Locate the cell with the specified text and output its [x, y] center coordinate. 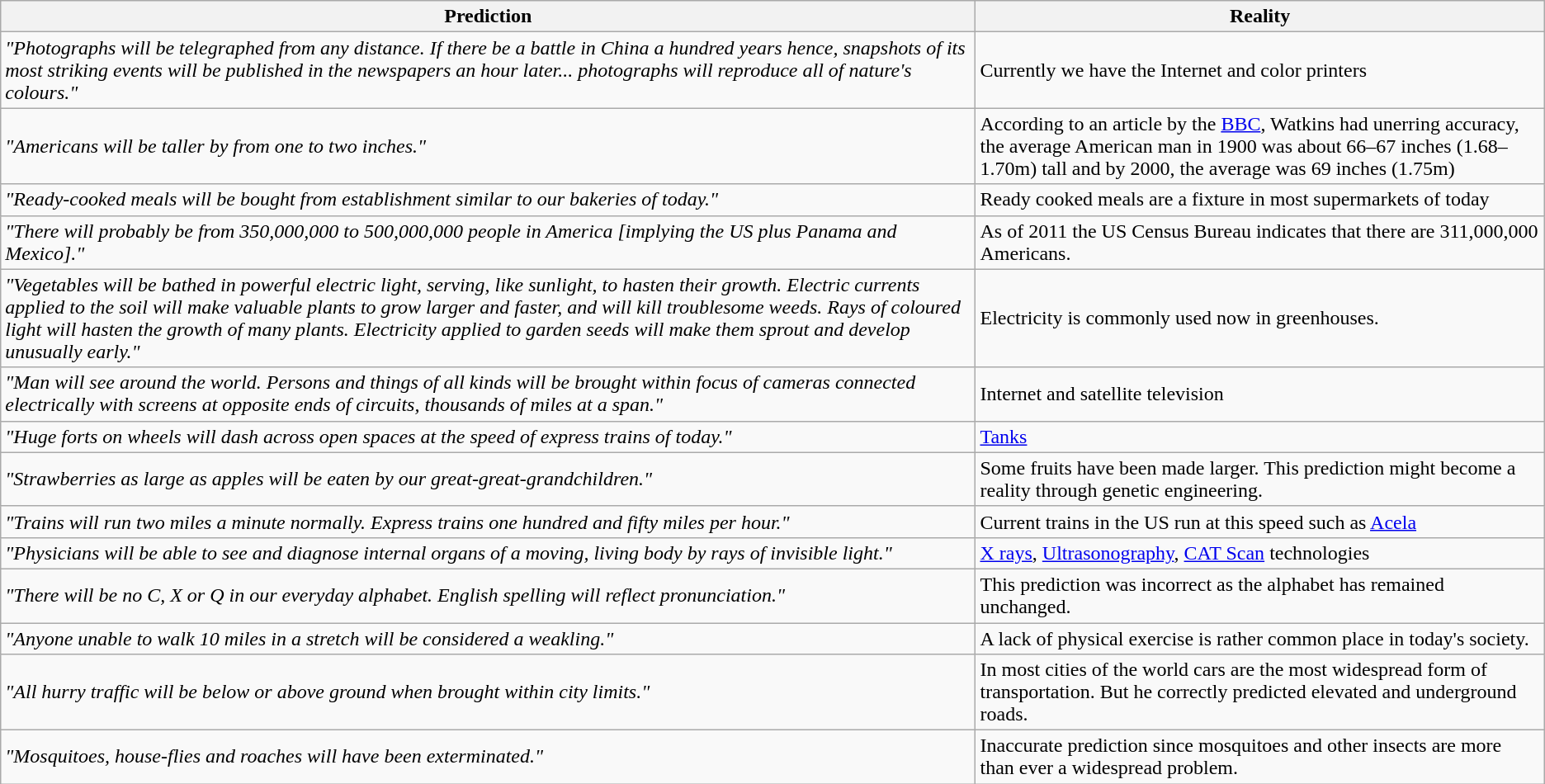
Some fruits have been made larger. This prediction might become a reality through genetic engineering. [1259, 479]
"There will probably be from 350,000,000 to 500,000,000 people in America [implying the US plus Panama and Mexico]." [489, 243]
Electricity is commonly used now in greenhouses. [1259, 319]
"Strawberries as large as apples will be eaten by our great-great-grandchildren." [489, 479]
Inaccurate prediction since mosquitoes and other insects are more than ever a widespread problem. [1259, 758]
Reality [1259, 17]
"There will be no C, X or Q in our everyday alphabet. English spelling will reflect pronunciation." [489, 596]
"Huge forts on wheels will dash across open spaces at the speed of express trains of today." [489, 437]
Tanks [1259, 437]
Currently we have the Internet and color printers [1259, 70]
This prediction was incorrect as the alphabet has remained unchanged. [1259, 596]
"Mosquitoes, house-flies and roaches will have been exterminated." [489, 758]
Internet and satellite television [1259, 394]
Current trains in the US run at this speed such as Acela [1259, 522]
In most cities of the world cars are the most widespread form of transportation. But he correctly predicted elevated and underground roads. [1259, 692]
"Anyone unable to walk 10 miles in a stretch will be considered a weakling." [489, 638]
"All hurry traffic will be below or above ground when brought within city limits." [489, 692]
"Trains will run two miles a minute normally. Express trains one hundred and fifty miles per hour." [489, 522]
"Americans will be taller by from one to two inches." [489, 146]
As of 2011 the US Census Bureau indicates that there are 311,000,000 Americans. [1259, 243]
"Physicians will be able to see and diagnose internal organs of a moving, living body by rays of invisible light." [489, 553]
X rays, Ultrasonography, CAT Scan technologies [1259, 553]
Prediction [489, 17]
Ready cooked meals are a fixture in most supermarkets of today [1259, 200]
"Ready-cooked meals will be bought from establishment similar to our bakeries of today." [489, 200]
A lack of physical exercise is rather common place in today's society. [1259, 638]
